For the text-containing cell, return its midpoint in (X, Y) coordinate format. 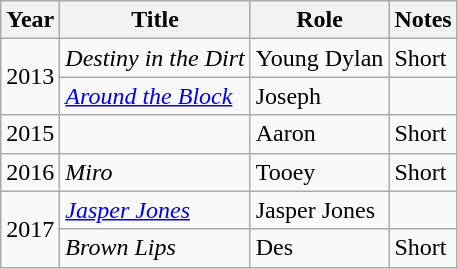
Brown Lips (155, 248)
Around the Block (155, 96)
2016 (30, 172)
2015 (30, 134)
Aaron (320, 134)
Tooey (320, 172)
2017 (30, 229)
Notes (423, 20)
Role (320, 20)
Des (320, 248)
Year (30, 20)
2013 (30, 77)
Joseph (320, 96)
Miro (155, 172)
Destiny in the Dirt (155, 58)
Title (155, 20)
Young Dylan (320, 58)
